Identify which cell holds the provided text, then report its (X, Y) central coordinate. 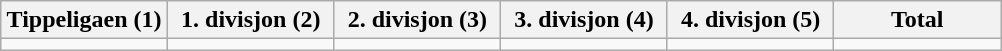
Tippeligaen (1) (84, 20)
2. divisjon (3) (418, 20)
1. divisjon (2) (250, 20)
Total (918, 20)
3. divisjon (4) (584, 20)
4. divisjon (5) (750, 20)
